For the text-containing cell, return its midpoint in [x, y] coordinate format. 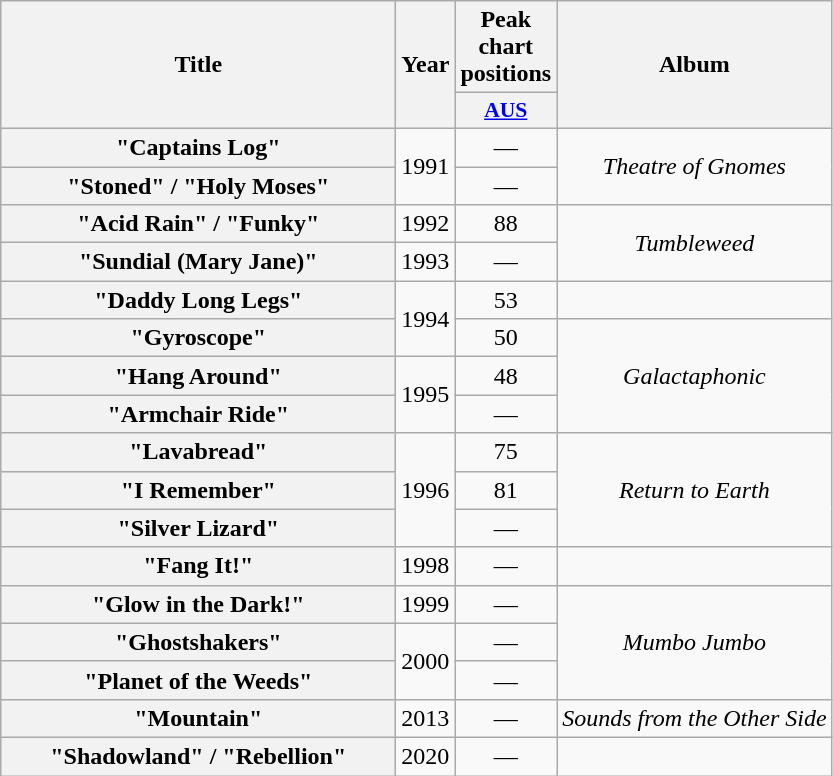
Galactaphonic [694, 376]
Album [694, 65]
Title [198, 65]
Theatre of Gnomes [694, 166]
Peak chart positions [506, 47]
"I Remember" [198, 490]
Return to Earth [694, 490]
"Mountain" [198, 718]
88 [506, 224]
"Hang Around" [198, 376]
1999 [426, 604]
"Acid Rain" / "Funky" [198, 224]
53 [506, 300]
AUS [506, 111]
1994 [426, 319]
1993 [426, 262]
"Planet of the Weeds" [198, 680]
"Ghostshakers" [198, 642]
2013 [426, 718]
Tumbleweed [694, 243]
"Armchair Ride" [198, 414]
"Captains Log" [198, 147]
1991 [426, 166]
2020 [426, 756]
2000 [426, 661]
"Fang It!" [198, 566]
Mumbo Jumbo [694, 642]
"Stoned" / "Holy Moses" [198, 185]
"Gyroscope" [198, 338]
48 [506, 376]
1992 [426, 224]
"Shadowland" / "Rebellion" [198, 756]
1995 [426, 395]
1996 [426, 490]
"Sundial (Mary Jane)" [198, 262]
1998 [426, 566]
"Lavabread" [198, 452]
Year [426, 65]
75 [506, 452]
"Silver Lizard" [198, 528]
50 [506, 338]
81 [506, 490]
"Glow in the Dark!" [198, 604]
"Daddy Long Legs" [198, 300]
Sounds from the Other Side [694, 718]
